Scan for the cell matching the given text and deliver its (X, Y) coordinate at center. 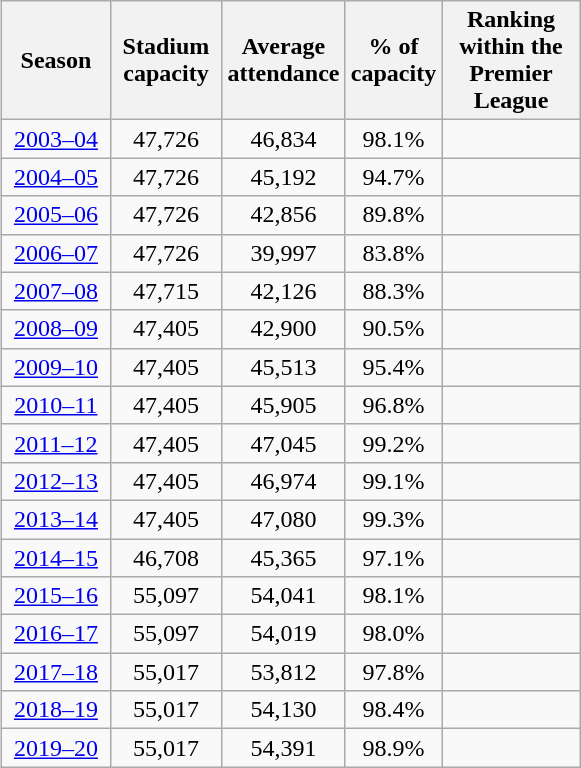
2015–16 (56, 596)
96.8% (393, 405)
2016–17 (56, 634)
42,126 (284, 291)
Average attendance (284, 60)
90.5% (393, 329)
45,513 (284, 367)
42,900 (284, 329)
47,045 (284, 443)
2009–10 (56, 367)
98.0% (393, 634)
99.2% (393, 443)
42,856 (284, 215)
Season (56, 60)
45,365 (284, 557)
98.9% (393, 748)
54,130 (284, 710)
2004–05 (56, 177)
Ranking within the Premier League (512, 60)
2007–08 (56, 291)
54,019 (284, 634)
54,041 (284, 596)
2003–04 (56, 139)
2006–07 (56, 253)
95.4% (393, 367)
Stadium capacity (166, 60)
2005–06 (56, 215)
46,834 (284, 139)
46,974 (284, 481)
46,708 (166, 557)
47,715 (166, 291)
88.3% (393, 291)
2008–09 (56, 329)
94.7% (393, 177)
45,905 (284, 405)
2012–13 (56, 481)
98.4% (393, 710)
53,812 (284, 672)
99.1% (393, 481)
2010–11 (56, 405)
2017–18 (56, 672)
97.1% (393, 557)
% of capacity (393, 60)
45,192 (284, 177)
97.8% (393, 672)
2014–15 (56, 557)
47,080 (284, 519)
89.8% (393, 215)
2018–19 (56, 710)
2013–14 (56, 519)
54,391 (284, 748)
99.3% (393, 519)
2011–12 (56, 443)
83.8% (393, 253)
39,997 (284, 253)
2019–20 (56, 748)
